For the text-containing cell, return its midpoint in [x, y] coordinate format. 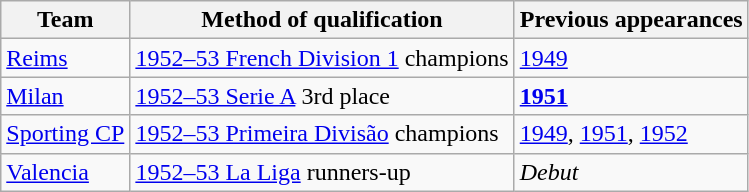
Team [66, 20]
Reims [66, 58]
1952–53 French Division 1 champions [322, 58]
Method of qualification [322, 20]
1949, 1951, 1952 [631, 134]
Milan [66, 96]
1952–53 La Liga runners-up [322, 172]
1952–53 Primeira Divisão champions [322, 134]
Debut [631, 172]
Sporting CP [66, 134]
1952–53 Serie A 3rd place [322, 96]
1949 [631, 58]
1951 [631, 96]
Valencia [66, 172]
Previous appearances [631, 20]
